Return [x, y] of the center of cell containing provided text 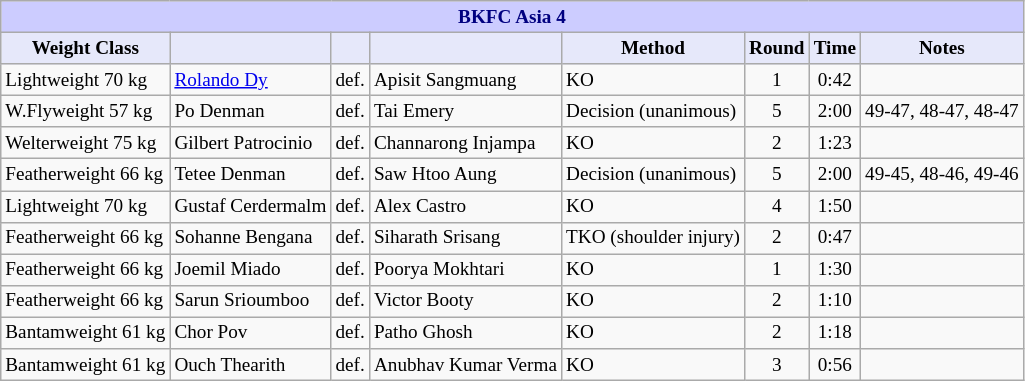
Poorya Mokhtari [465, 270]
Tai Emery [465, 111]
Weight Class [86, 48]
Rolando Dy [250, 80]
1:30 [834, 270]
4 [776, 206]
3 [776, 365]
Method [654, 48]
0:47 [834, 238]
Welterweight 75 kg [86, 143]
49-45, 48-46, 49-46 [942, 175]
Saw Htoo Aung [465, 175]
Round [776, 48]
Sohanne Bengana [250, 238]
1:18 [834, 333]
Chor Pov [250, 333]
TKO (shoulder injury) [654, 238]
Ouch Thearith [250, 365]
0:42 [834, 80]
Anubhav Kumar Verma [465, 365]
49-47, 48-47, 48-47 [942, 111]
Joemil Miado [250, 270]
Victor Booty [465, 301]
1:10 [834, 301]
W.Flyweight 57 kg [86, 111]
Sarun Srioumboo [250, 301]
Alex Castro [465, 206]
1:50 [834, 206]
1:23 [834, 143]
Gustaf Cerdermalm [250, 206]
BKFC Asia 4 [512, 17]
Siharath Srisang [465, 238]
Patho Ghosh [465, 333]
0:56 [834, 365]
Notes [942, 48]
Apisit Sangmuang [465, 80]
Time [834, 48]
Channarong Injampa [465, 143]
Gilbert Patrocinio [250, 143]
Po Denman [250, 111]
Tetee Denman [250, 175]
